Output the (x, y) coordinate of the center of the cell containing the given text.  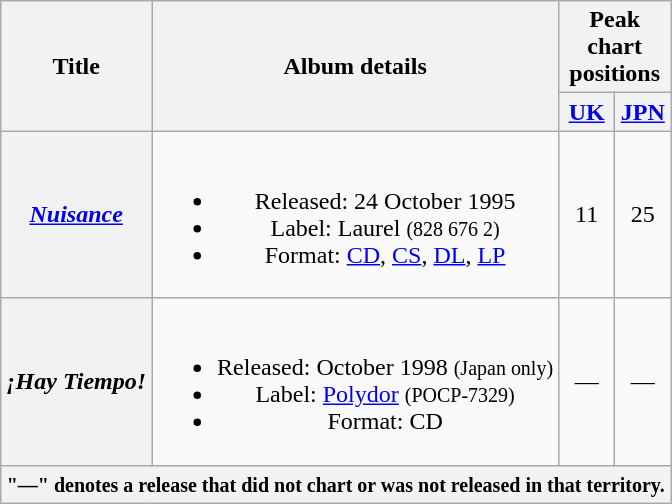
UK (587, 112)
Peak chart positions (615, 47)
Released: October 1998 (Japan only)Label: Polydor (POCP-7329)Format: CD (356, 382)
Album details (356, 66)
25 (643, 214)
"—" denotes a release that did not chart or was not released in that territory. (336, 484)
Title (76, 66)
Released: 24 October 1995Label: Laurel (828 676 2)Format: CD, CS, DL, LP (356, 214)
Nuisance (76, 214)
JPN (643, 112)
11 (587, 214)
¡Hay Tiempo! (76, 382)
